Find where the given text appears and provide that cell's center as [x, y] coordinate. 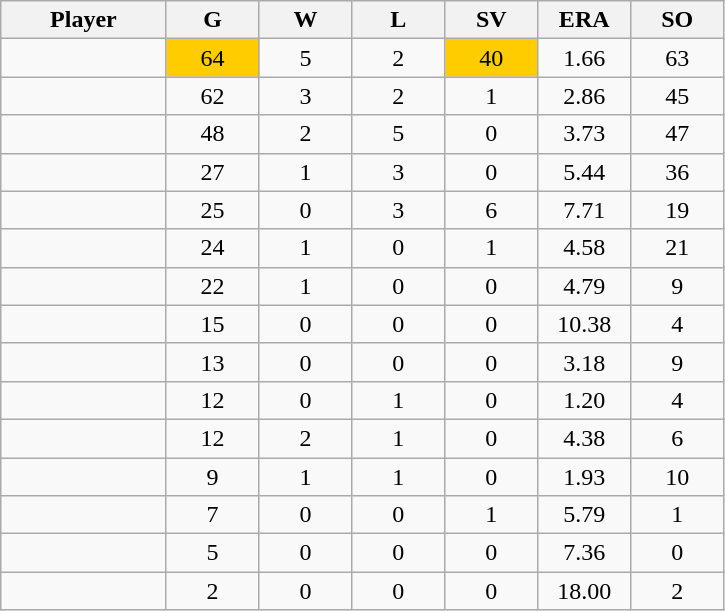
7 [212, 515]
15 [212, 324]
L [398, 20]
G [212, 20]
18.00 [584, 591]
7.36 [584, 553]
1.93 [584, 477]
10 [678, 477]
SV [492, 20]
24 [212, 248]
27 [212, 172]
64 [212, 58]
21 [678, 248]
1.20 [584, 400]
25 [212, 210]
40 [492, 58]
5.44 [584, 172]
19 [678, 210]
7.71 [584, 210]
Player [84, 20]
1.66 [584, 58]
2.86 [584, 96]
45 [678, 96]
63 [678, 58]
3.18 [584, 362]
22 [212, 286]
13 [212, 362]
4.79 [584, 286]
4.58 [584, 248]
SO [678, 20]
47 [678, 134]
36 [678, 172]
4.38 [584, 438]
3.73 [584, 134]
62 [212, 96]
W [306, 20]
48 [212, 134]
ERA [584, 20]
10.38 [584, 324]
5.79 [584, 515]
